Output the [x, y] coordinate of the center of the cell containing the given text.  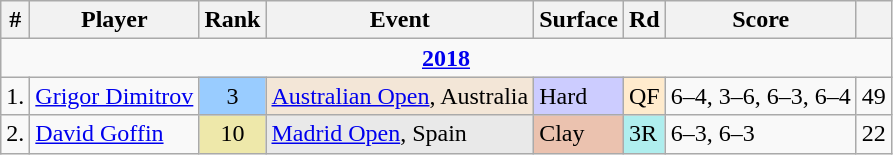
# [16, 20]
22 [874, 134]
1. [16, 96]
2. [16, 134]
Score [760, 20]
Event [400, 20]
3R [644, 134]
2018 [446, 58]
3 [232, 96]
Surface [579, 20]
David Goffin [114, 134]
Clay [579, 134]
6–4, 3–6, 6–3, 6–4 [760, 96]
Player [114, 20]
QF [644, 96]
10 [232, 134]
Madrid Open, Spain [400, 134]
Hard [579, 96]
Grigor Dimitrov [114, 96]
49 [874, 96]
6–3, 6–3 [760, 134]
Rd [644, 20]
Australian Open, Australia [400, 96]
Rank [232, 20]
